Pinpoint the cell where the given text exists, returning its [x, y] midpoint coordinate. 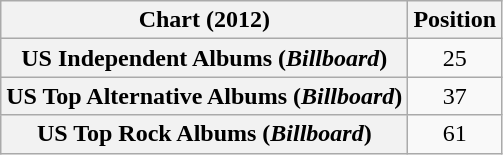
US Top Rock Albums (Billboard) [204, 134]
61 [455, 134]
US Top Alternative Albums (Billboard) [204, 96]
25 [455, 58]
US Independent Albums (Billboard) [204, 58]
37 [455, 96]
Chart (2012) [204, 20]
Position [455, 20]
